Identify which cell holds the provided text, then report its (X, Y) central coordinate. 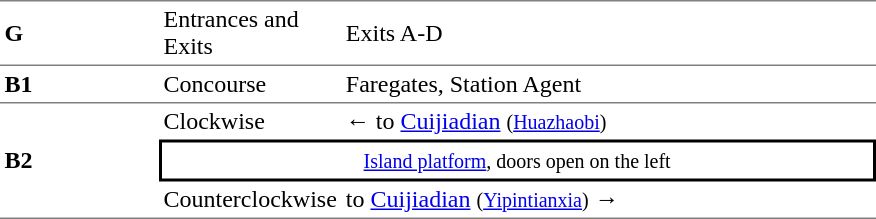
B1 (80, 85)
← to Cuijiadian (Huazhaobi) (608, 122)
Clockwise (250, 122)
G (80, 33)
Faregates, Station Agent (608, 85)
Exits A-D (608, 33)
Concourse (250, 85)
Island platform, doors open on the left (517, 161)
Entrances and Exits (250, 33)
